From the cell containing the given text, extract its center point as (x, y) coordinate. 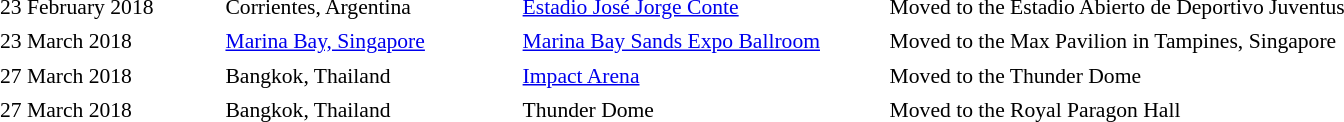
Marina Bay, Singapore (369, 42)
Bangkok, Thailand (369, 76)
Marina Bay Sands Expo Ballroom (702, 42)
Impact Arena (702, 76)
